Scan for the cell matching the given text and deliver its (x, y) coordinate at center. 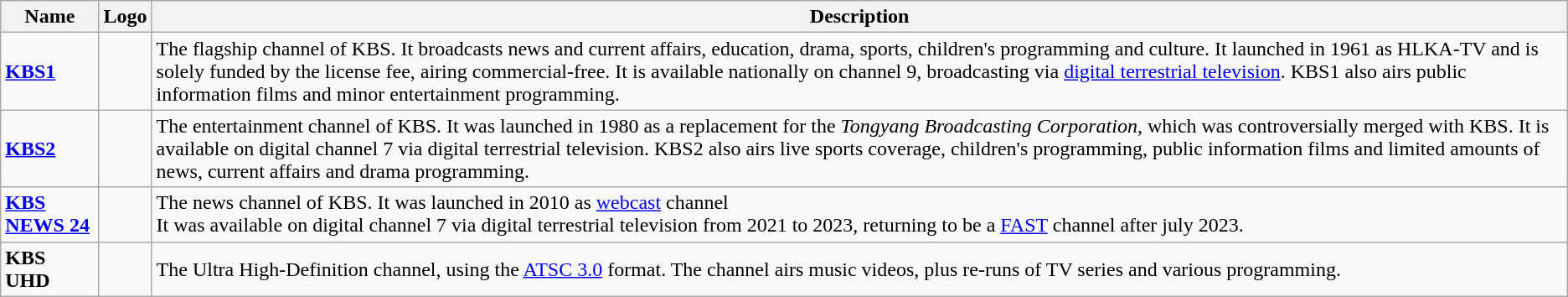
KBS UHD (50, 268)
The Ultra High-Definition channel, using the ATSC 3.0 format. The channel airs music videos, plus re-runs of TV series and various programming. (859, 268)
Description (859, 17)
Logo (126, 17)
KBS2 (50, 148)
KBS NEWS 24 (50, 215)
KBS1 (50, 71)
Name (50, 17)
